Return [x, y] of the center of cell containing provided text 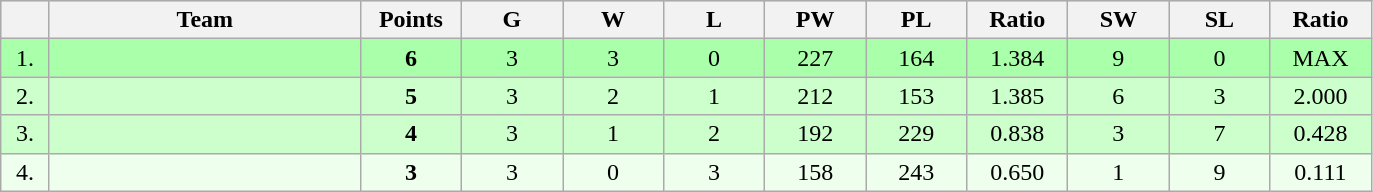
W [612, 20]
MAX [1320, 58]
2.000 [1320, 96]
SL [1220, 20]
227 [816, 58]
0.428 [1320, 134]
PL [916, 20]
164 [916, 58]
1.384 [1018, 58]
G [512, 20]
0.111 [1320, 172]
SW [1118, 20]
4 [410, 134]
2. [26, 96]
7 [1220, 134]
229 [916, 134]
192 [816, 134]
L [714, 20]
158 [816, 172]
1.385 [1018, 96]
3. [26, 134]
Team [204, 20]
243 [916, 172]
212 [816, 96]
153 [916, 96]
4. [26, 172]
Points [410, 20]
0.838 [1018, 134]
PW [816, 20]
5 [410, 96]
1. [26, 58]
0.650 [1018, 172]
